Find where the given text appears and provide that cell's center as (X, Y) coordinate. 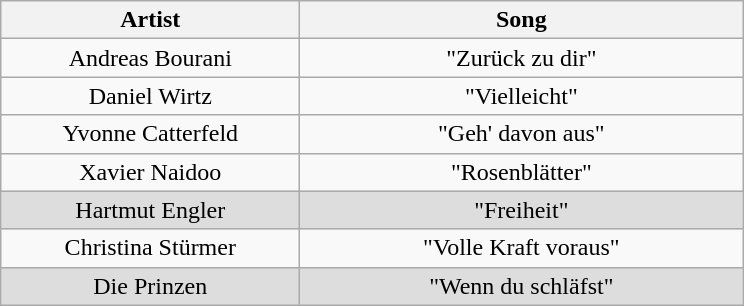
Die Prinzen (150, 286)
Artist (150, 20)
"Geh' davon aus" (522, 134)
"Volle Kraft voraus" (522, 248)
"Freiheit" (522, 210)
"Zurück zu dir" (522, 58)
Hartmut Engler (150, 210)
Song (522, 20)
"Wenn du schläfst" (522, 286)
Yvonne Catterfeld (150, 134)
Xavier Naidoo (150, 172)
"Rosenblätter" (522, 172)
Christina Stürmer (150, 248)
Andreas Bourani (150, 58)
Daniel Wirtz (150, 96)
"Vielleicht" (522, 96)
